Return the [x, y] coordinate for the center point of the cell that contains the specified text.  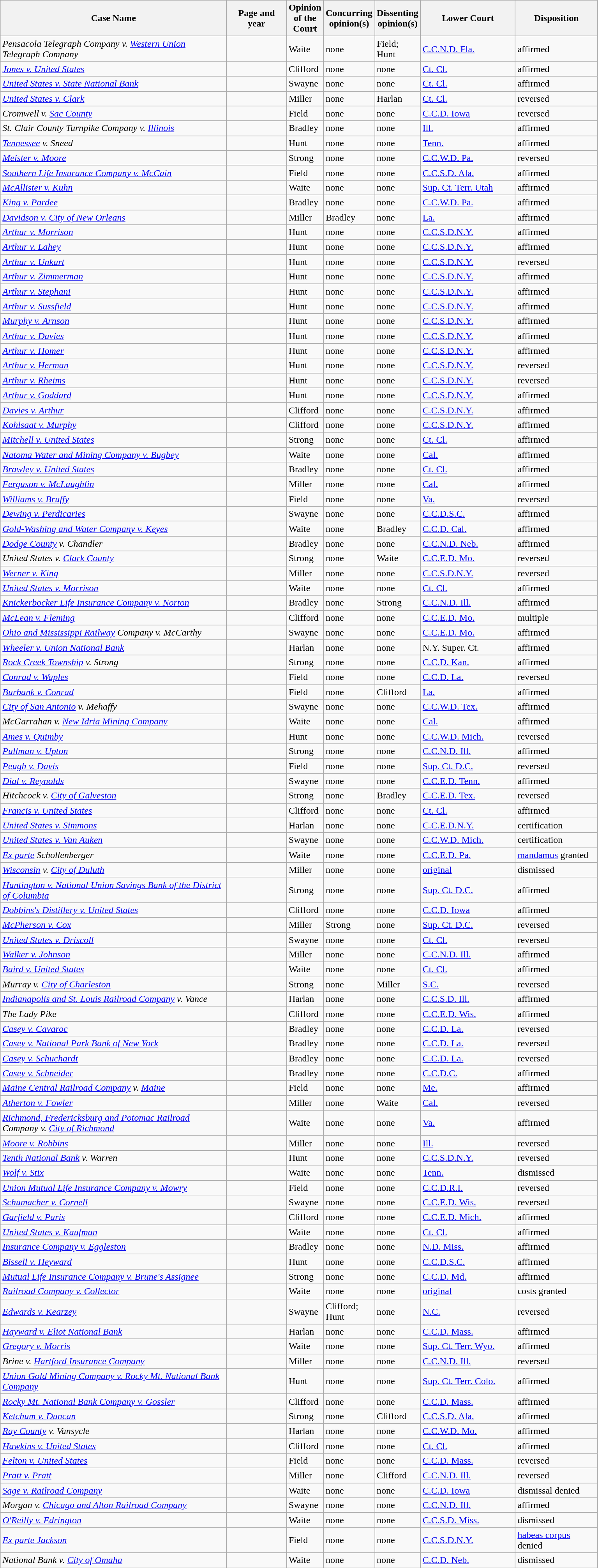
Sup. Ct. Terr. Wyo. [468, 1346]
C.C.E.D.N.Y. [468, 825]
Pullman v. Upton [114, 751]
Cromwell v. Sac County [114, 113]
O'Reilly v. Edrington [114, 1520]
Kohlsaat v. Murphy [114, 425]
Bissell v. Heyward [114, 1262]
Ames v. Quimby [114, 736]
Field; Hunt [398, 49]
Felton v. United States [114, 1461]
Casey v. Schneider [114, 1073]
Dobbins's Distillery v. United States [114, 910]
Gold-Washing and Water Company v. Keyes [114, 529]
C.C.E.D. Tex. [468, 796]
McAllister v. Kuhn [114, 187]
Richmond, Fredericksburg and Potomac Railroad Company v. City of Richmond [114, 1123]
United States v. Clark [114, 99]
Dissenting opinion(s) [398, 18]
Indianapolis and St. Louis Railroad Company v. Vance [114, 999]
Mitchell v. United States [114, 440]
The Lady Pike [114, 1014]
Ray County v. Vansycle [114, 1431]
Ex parte Jackson [114, 1540]
Sup. Ct. Terr. Colo. [468, 1381]
Huntington v. National Union Savings Bank of the District of Columbia [114, 890]
St. Clair County Turnpike Company v. Illinois [114, 128]
Burbank v. Conrad [114, 692]
Sage v. Railroad Company [114, 1490]
Page and year [257, 18]
Murray v. City of Charleston [114, 984]
Wolf v. Stix [114, 1172]
dismissal denied [556, 1490]
Arthur v. Unkart [114, 262]
Werner v. King [114, 573]
Morgan v. Chicago and Alton Railroad Company [114, 1505]
Southern Life Insurance Company v. McCain [114, 173]
Pratt v. Pratt [114, 1476]
Jones v. United States [114, 69]
N.D. Miss. [468, 1247]
N.C. [468, 1312]
Arthur v. Lahey [114, 247]
Atherton v. Fowler [114, 1103]
C.C.E.D. Pa. [468, 855]
United States v. Simmons [114, 825]
Union Gold Mining Company v. Rocky Mt. National Bank Company [114, 1381]
Railroad Company v. Collector [114, 1291]
C.C.E.D. Mich. [468, 1217]
United States v. Van Auken [114, 840]
Hawkins v. United States [114, 1446]
C.C.D. Md. [468, 1277]
Wisconsin v. City of Duluth [114, 870]
Arthur v. Morrison [114, 232]
United States v. Driscoll [114, 939]
C.C.D. Kan. [468, 662]
Peugh v. Davis [114, 766]
McPherson v. Cox [114, 925]
Meister v. Moore [114, 158]
King v. Pardee [114, 202]
C.C.D.C. [468, 1073]
Disposition [556, 18]
Arthur v. Stephani [114, 291]
National Bank v. City of Omaha [114, 1560]
Case Name [114, 18]
Conrad v. Waples [114, 677]
Hayward v. Eliot National Bank [114, 1331]
Brawley v. United States [114, 470]
S.C. [468, 984]
C.C.S.D. Miss. [468, 1520]
Arthur v. Goddard [114, 395]
multiple [556, 618]
United States v. Morrison [114, 588]
Clifford; Hunt [349, 1312]
C.C.S.D. Ill. [468, 999]
Arthur v. Rheims [114, 380]
Me. [468, 1088]
Maine Central Railroad Company v. Maine [114, 1088]
Arthur v. Homer [114, 351]
Casey v. Cavaroc [114, 1029]
United States v. Clark County [114, 558]
Davies v. Arthur [114, 410]
C.C.N.D. Neb. [468, 544]
Rocky Mt. National Bank Company v. Gossler [114, 1401]
Mutual Life Insurance Company v. Brune's Assignee [114, 1277]
Ketchum v. Duncan [114, 1416]
Walker v. Johnson [114, 955]
Casey v. Schuchardt [114, 1058]
Knickerbocker Life Insurance Company v. Norton [114, 603]
Natoma Water and Mining Company v. Bugbey [114, 455]
Ex parte Schollenberger [114, 855]
Arthur v. Zimmerman [114, 277]
Sup. Ct. Terr. Utah [468, 187]
Francis v. United States [114, 810]
Lower Court [468, 18]
Brine v. Hartford Insurance Company [114, 1361]
Wheeler v. Union National Bank [114, 647]
C.C.D.R.I. [468, 1187]
Insurance Company v. Eggleston [114, 1247]
United States v. Kaufman [114, 1232]
C.C.E.D. Tenn. [468, 781]
Davidson v. City of New Orleans [114, 217]
Ferguson v. McLaughlin [114, 484]
McLean v. Fleming [114, 618]
Schumacher v. Cornell [114, 1202]
Hitchcock v. City of Galveston [114, 796]
Opinion of the Court [305, 18]
Arthur v. Herman [114, 366]
Moore v. Robbins [114, 1143]
Tennessee v. Sneed [114, 143]
C.C.N.D. Fla. [468, 49]
N.Y. Super. Ct. [468, 647]
Williams v. Bruffy [114, 499]
habeas corpus denied [556, 1540]
Gregory v. Morris [114, 1346]
Casey v. National Park Bank of New York [114, 1044]
Pensacola Telegraph Company v. Western Union Telegraph Company [114, 49]
Garfield v. Paris [114, 1217]
Edwards v. Kearzey [114, 1312]
City of San Antonio v. Mehaffy [114, 707]
Baird v. United States [114, 969]
Dial v. Reynolds [114, 781]
Tenth National Bank v. Warren [114, 1158]
C.C.D. Cal. [468, 529]
Ohio and Mississippi Railway Company v. McCarthy [114, 632]
Murphy v. Arnson [114, 321]
Concurring opinion(s) [349, 18]
United States v. State National Bank [114, 84]
mandamus granted [556, 855]
Arthur v. Sussfield [114, 306]
costs granted [556, 1291]
Arthur v. Davies [114, 336]
Rock Creek Township v. Strong [114, 662]
Dodge County v. Chandler [114, 544]
Dewing v. Perdicaries [114, 514]
C.C.W.D. Mo. [468, 1431]
Union Mutual Life Insurance Company v. Mowry [114, 1187]
C.C.W.D. Tex. [468, 707]
C.C.D. Neb. [468, 1560]
McGarrahan v. New Idria Mining Company [114, 722]
